Find where the given text appears and provide that cell's center as (X, Y) coordinate. 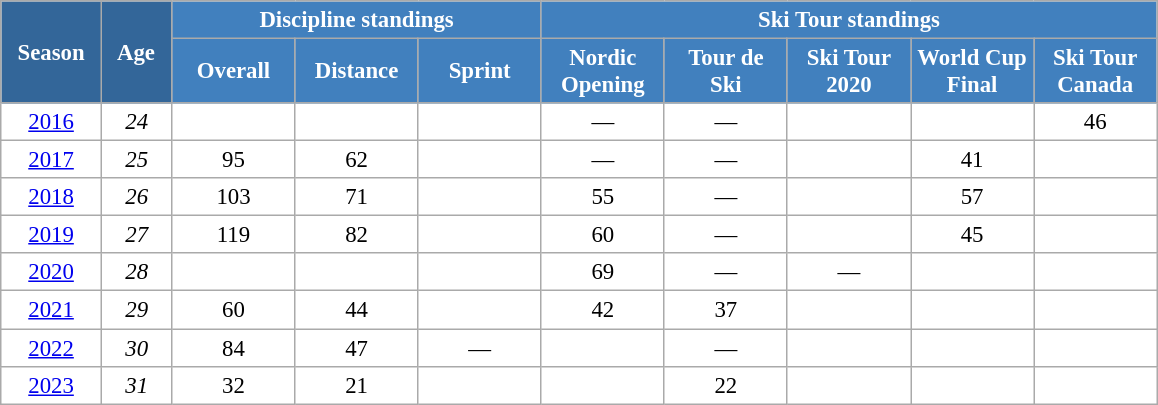
47 (356, 348)
42 (602, 310)
82 (356, 235)
24 (136, 122)
25 (136, 160)
29 (136, 310)
2017 (52, 160)
Age (136, 52)
28 (136, 273)
119 (234, 235)
31 (136, 385)
Sprint (480, 72)
71 (356, 197)
69 (602, 273)
2018 (52, 197)
Tour deSki (726, 72)
Discipline standings (356, 20)
Ski Tour2020 (848, 72)
26 (136, 197)
55 (602, 197)
22 (726, 385)
21 (356, 385)
2023 (52, 385)
Ski Tour standings (848, 20)
2021 (52, 310)
2016 (52, 122)
57 (972, 197)
Season (52, 52)
46 (1096, 122)
84 (234, 348)
37 (726, 310)
103 (234, 197)
95 (234, 160)
World CupFinal (972, 72)
27 (136, 235)
Overall (234, 72)
NordicOpening (602, 72)
2019 (52, 235)
30 (136, 348)
44 (356, 310)
45 (972, 235)
Distance (356, 72)
41 (972, 160)
Ski TourCanada (1096, 72)
62 (356, 160)
32 (234, 385)
2022 (52, 348)
2020 (52, 273)
